Identify which cell holds the provided text, then report its [x, y] central coordinate. 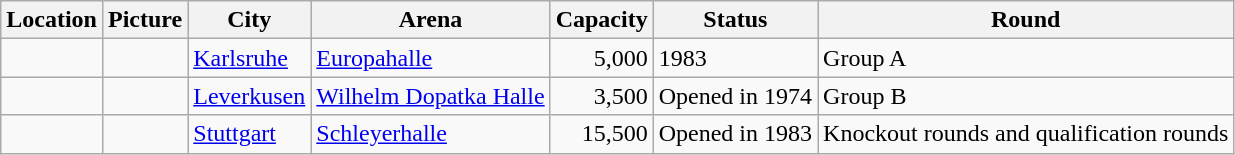
5,000 [602, 58]
Opened in 1974 [735, 96]
Capacity [602, 20]
3,500 [602, 96]
Europahalle [430, 58]
City [250, 20]
Schleyerhalle [430, 134]
1983 [735, 58]
Arena [430, 20]
15,500 [602, 134]
Karlsruhe [250, 58]
Knockout rounds and qualification rounds [1026, 134]
Stuttgart [250, 134]
Leverkusen [250, 96]
Round [1026, 20]
Group A [1026, 58]
Group B [1026, 96]
Status [735, 20]
Opened in 1983 [735, 134]
Wilhelm Dopatka Halle [430, 96]
Location [52, 20]
Picture [144, 20]
